Detect which cell encompasses the target text, then output its (X, Y) center coordinate. 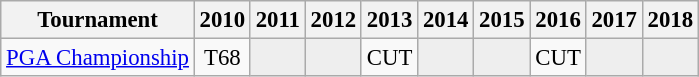
2015 (502, 20)
Tournament (98, 20)
2016 (558, 20)
T68 (222, 58)
2014 (446, 20)
2018 (670, 20)
2017 (614, 20)
2013 (389, 20)
2011 (278, 20)
2010 (222, 20)
PGA Championship (98, 58)
2012 (333, 20)
